Detect which cell encompasses the target text, then output its [x, y] center coordinate. 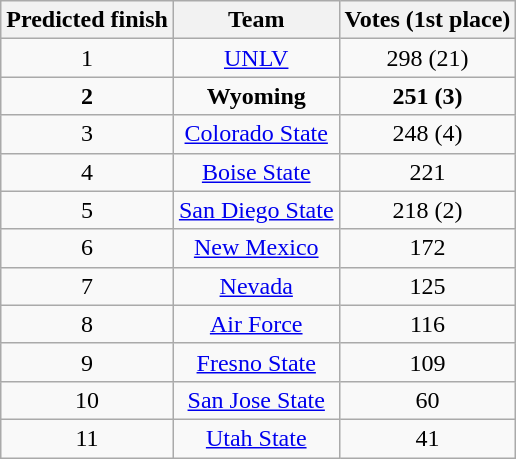
221 [428, 172]
218 (2) [428, 210]
Predicted finish [88, 20]
172 [428, 248]
Team [256, 20]
9 [88, 362]
116 [428, 324]
Colorado State [256, 134]
New Mexico [256, 248]
6 [88, 248]
251 (3) [428, 96]
UNLV [256, 58]
San Jose State [256, 400]
Air Force [256, 324]
41 [428, 438]
3 [88, 134]
298 (21) [428, 58]
10 [88, 400]
7 [88, 286]
109 [428, 362]
Votes (1st place) [428, 20]
8 [88, 324]
125 [428, 286]
Boise State [256, 172]
248 (4) [428, 134]
1 [88, 58]
Nevada [256, 286]
San Diego State [256, 210]
2 [88, 96]
4 [88, 172]
60 [428, 400]
11 [88, 438]
Fresno State [256, 362]
Utah State [256, 438]
Wyoming [256, 96]
5 [88, 210]
